Extract the [x, y] coordinate from the center of the cell holding the provided text.  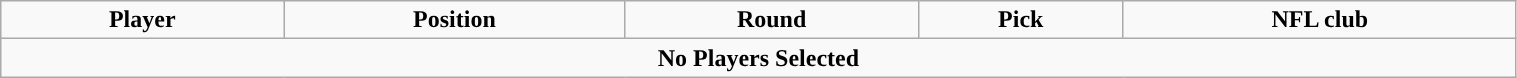
NFL club [1320, 20]
Round [772, 20]
No Players Selected [758, 58]
Pick [1020, 20]
Player [142, 20]
Position [454, 20]
